Scan for the cell matching the given text and deliver its (X, Y) coordinate at center. 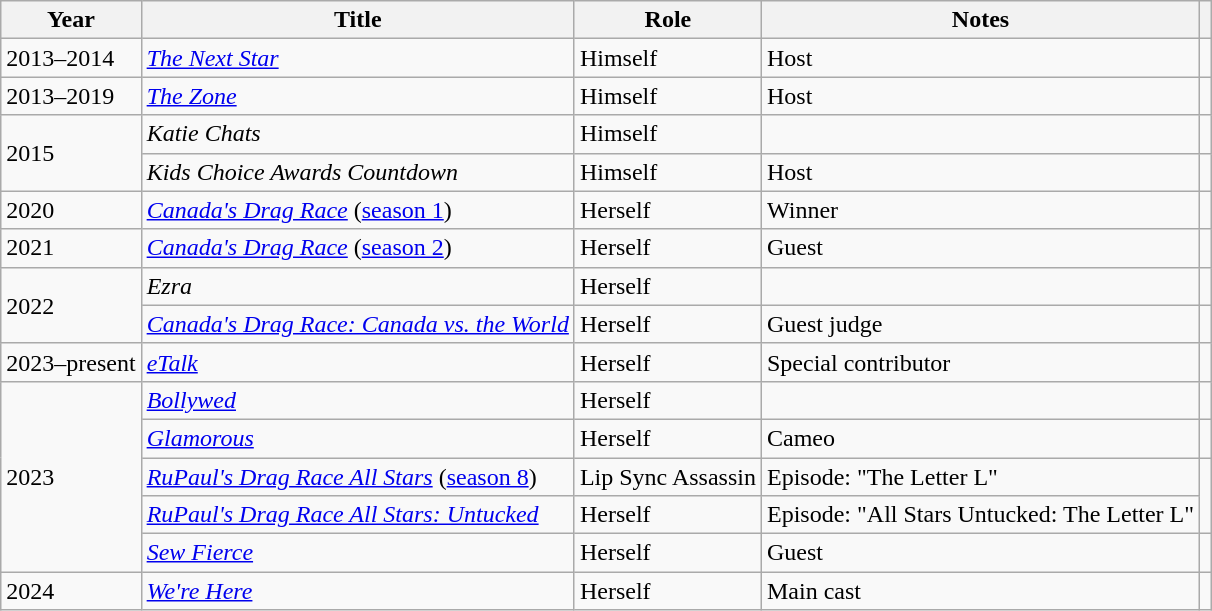
RuPaul's Drag Race All Stars: Untucked (358, 515)
Glamorous (358, 438)
Role (668, 20)
Winner (980, 210)
2013–2019 (71, 96)
Kids Choice Awards Countdown (358, 172)
Episode: "All Stars Untucked: The Letter L" (980, 515)
Year (71, 20)
2023–present (71, 362)
2020 (71, 210)
Ezra (358, 286)
We're Here (358, 591)
Sew Fierce (358, 553)
Canada's Drag Race (season 2) (358, 248)
2013–2014 (71, 58)
Main cast (980, 591)
Guest judge (980, 324)
Canada's Drag Race (season 1) (358, 210)
Katie Chats (358, 134)
RuPaul's Drag Race All Stars (season 8) (358, 477)
The Zone (358, 96)
Cameo (980, 438)
eTalk (358, 362)
2022 (71, 305)
2015 (71, 153)
The Next Star (358, 58)
2021 (71, 248)
2023 (71, 476)
Notes (980, 20)
Title (358, 20)
Episode: "The Letter L" (980, 477)
Canada's Drag Race: Canada vs. the World (358, 324)
Bollywed (358, 400)
Special contributor (980, 362)
Lip Sync Assassin (668, 477)
2024 (71, 591)
